Determine the [X, Y] coordinate at the center of the cell enclosing the given text.  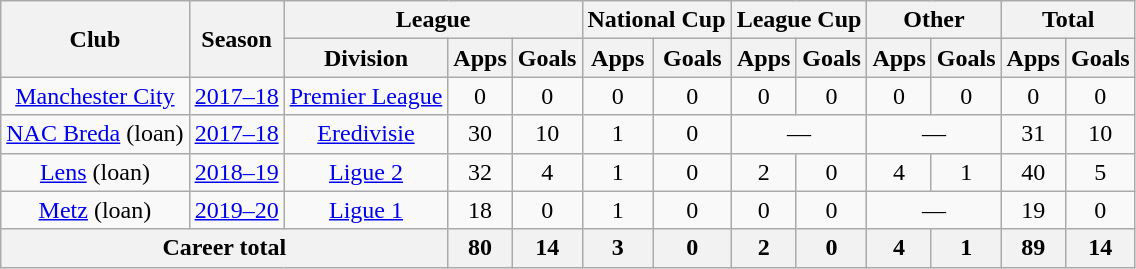
League Cup [799, 20]
National Cup [656, 20]
Career total [224, 248]
30 [480, 134]
19 [1033, 210]
Total [1068, 20]
Premier League [366, 96]
80 [480, 248]
89 [1033, 248]
NAC Breda (loan) [95, 134]
31 [1033, 134]
Manchester City [95, 96]
Lens (loan) [95, 172]
32 [480, 172]
Eredivisie [366, 134]
5 [1100, 172]
40 [1033, 172]
Ligue 1 [366, 210]
Season [236, 39]
Other [934, 20]
Division [366, 58]
Club [95, 39]
18 [480, 210]
2019–20 [236, 210]
League [433, 20]
Metz (loan) [95, 210]
Ligue 2 [366, 172]
2018–19 [236, 172]
3 [618, 248]
